Find where the given text appears and provide that cell's center as (X, Y) coordinate. 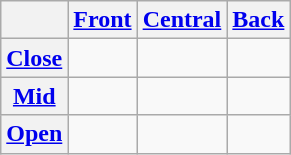
Back (258, 20)
Front (102, 20)
Close (34, 58)
Open (34, 134)
Mid (34, 96)
Central (182, 20)
